Locate the cell with the specified text and output its (x, y) center coordinate. 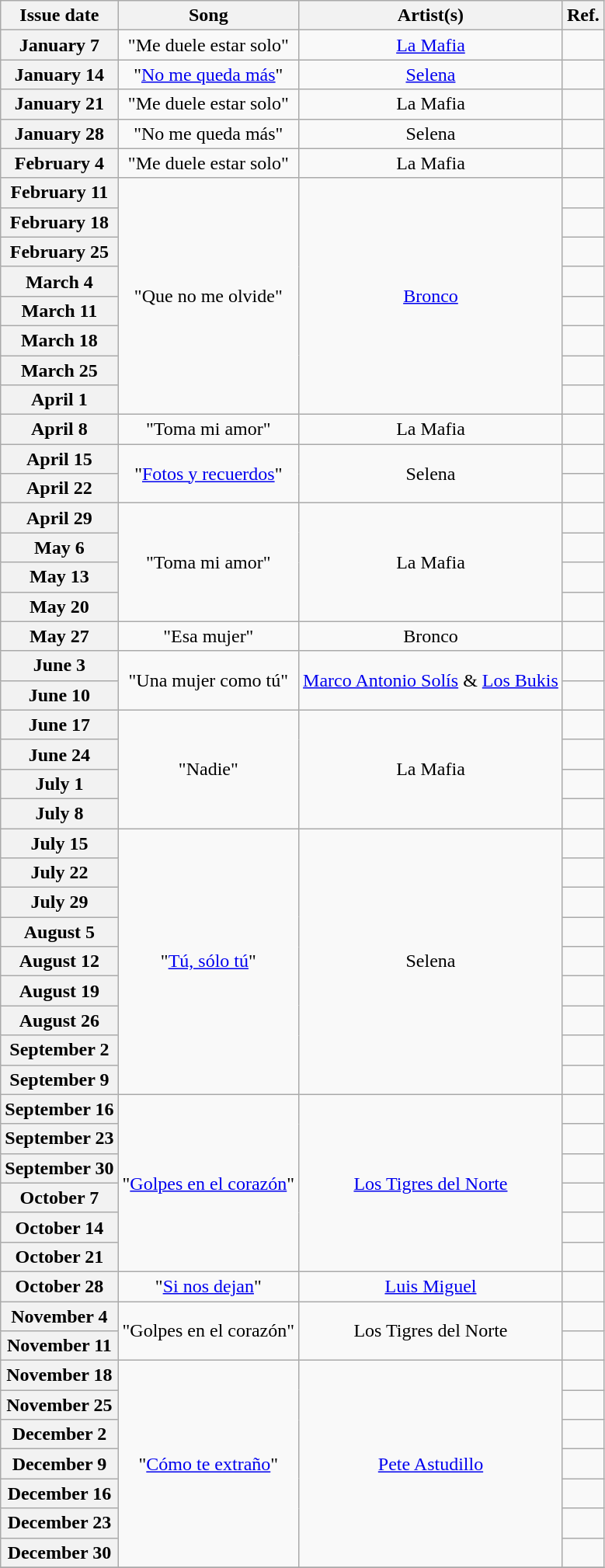
January 21 (59, 104)
October 7 (59, 1198)
April 29 (59, 518)
January 14 (59, 75)
Marco Antonio Solís & Los Bukis (431, 680)
December 2 (59, 1434)
"Que no me olvide" (208, 296)
"Si nos dejan" (208, 1286)
March 4 (59, 281)
September 2 (59, 1050)
August 5 (59, 932)
July 8 (59, 813)
"Esa mujer" (208, 636)
"Fotos y recuerdos" (208, 474)
July 22 (59, 873)
April 1 (59, 400)
June 24 (59, 754)
August 12 (59, 961)
May 6 (59, 548)
December 16 (59, 1493)
September 30 (59, 1168)
April 8 (59, 429)
November 4 (59, 1316)
"Nadie" (208, 769)
November 18 (59, 1375)
January 28 (59, 134)
Song (208, 16)
October 21 (59, 1257)
September 23 (59, 1139)
November 25 (59, 1405)
August 19 (59, 991)
May 20 (59, 607)
September 9 (59, 1080)
February 25 (59, 252)
July 29 (59, 902)
"Una mujer como tú" (208, 680)
February 18 (59, 222)
"Tú, sólo tú" (208, 961)
April 15 (59, 459)
January 7 (59, 45)
Artist(s) (431, 16)
"Cómo te extraño" (208, 1464)
April 22 (59, 488)
March 25 (59, 370)
March 18 (59, 340)
Ref. (582, 16)
June 10 (59, 695)
May 13 (59, 577)
July 15 (59, 843)
December 9 (59, 1464)
Pete Astudillo (431, 1464)
Luis Miguel (431, 1286)
May 27 (59, 636)
October 14 (59, 1227)
February 11 (59, 193)
June 17 (59, 725)
November 11 (59, 1346)
March 11 (59, 311)
December 23 (59, 1523)
September 16 (59, 1109)
July 1 (59, 784)
February 4 (59, 163)
December 30 (59, 1552)
Issue date (59, 16)
October 28 (59, 1286)
June 3 (59, 666)
August 26 (59, 1020)
